Extract the (X, Y) coordinate from the center of the cell holding the provided text.  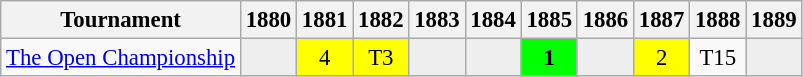
1880 (268, 20)
1884 (493, 20)
1887 (661, 20)
T3 (381, 58)
4 (325, 58)
1886 (605, 20)
The Open Championship (121, 58)
1885 (549, 20)
1882 (381, 20)
Tournament (121, 20)
2 (661, 58)
1888 (718, 20)
1889 (774, 20)
T15 (718, 58)
1 (549, 58)
1883 (437, 20)
1881 (325, 20)
